Locate the cell with the specified text and output its (x, y) center coordinate. 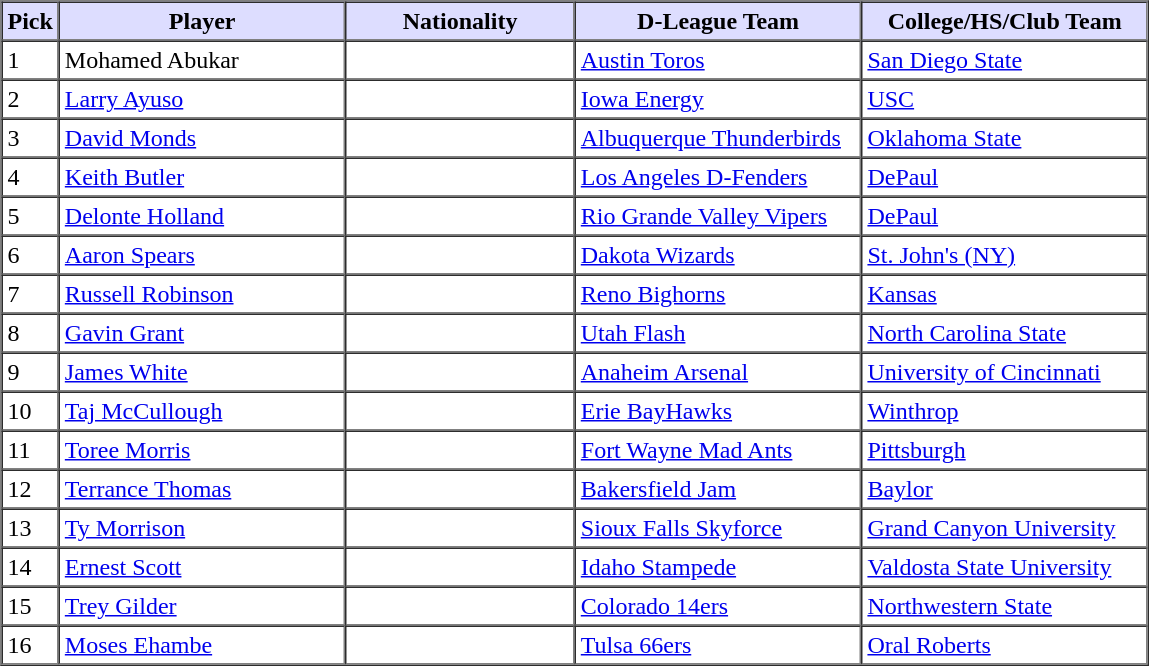
13 (30, 528)
Valdosta State University (1004, 568)
Erie BayHawks (718, 412)
6 (30, 256)
Nationality (460, 22)
College/HS/Club Team (1004, 22)
D-League Team (718, 22)
11 (30, 450)
Baylor (1004, 490)
Grand Canyon University (1004, 528)
James White (202, 372)
Winthrop (1004, 412)
5 (30, 216)
10 (30, 412)
7 (30, 294)
Gavin Grant (202, 334)
8 (30, 334)
Larry Ayuso (202, 100)
Pittsburgh (1004, 450)
Los Angeles D-Fenders (718, 178)
Tulsa 66ers (718, 646)
Fort Wayne Mad Ants (718, 450)
9 (30, 372)
Terrance Thomas (202, 490)
16 (30, 646)
15 (30, 606)
Oklahoma State (1004, 138)
USC (1004, 100)
12 (30, 490)
St. John's (NY) (1004, 256)
4 (30, 178)
Keith Butler (202, 178)
2 (30, 100)
Pick (30, 22)
North Carolina State (1004, 334)
University of Cincinnati (1004, 372)
Oral Roberts (1004, 646)
Ty Morrison (202, 528)
Ernest Scott (202, 568)
Idaho Stampede (718, 568)
1 (30, 60)
Utah Flash (718, 334)
Taj McCullough (202, 412)
Austin Toros (718, 60)
Bakersfield Jam (718, 490)
Albuquerque Thunderbirds (718, 138)
Toree Morris (202, 450)
Mohamed Abukar (202, 60)
Trey Gilder (202, 606)
Northwestern State (1004, 606)
David Monds (202, 138)
Dakota Wizards (718, 256)
Aaron Spears (202, 256)
Anaheim Arsenal (718, 372)
Moses Ehambe (202, 646)
San Diego State (1004, 60)
Rio Grande Valley Vipers (718, 216)
Colorado 14ers (718, 606)
Iowa Energy (718, 100)
Kansas (1004, 294)
14 (30, 568)
3 (30, 138)
Russell Robinson (202, 294)
Player (202, 22)
Reno Bighorns (718, 294)
Sioux Falls Skyforce (718, 528)
Delonte Holland (202, 216)
